Pinpoint the cell where the given text exists, returning its [x, y] midpoint coordinate. 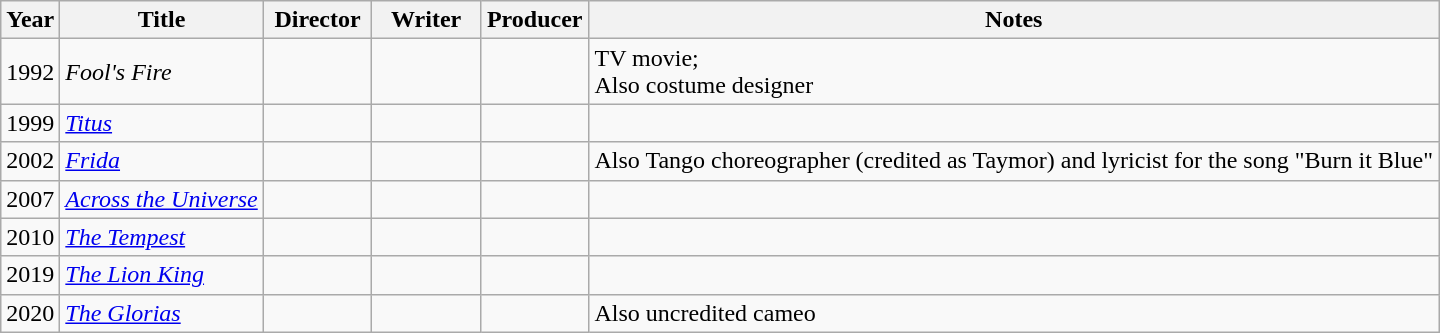
Also Tango choreographer (credited as Taymor) and lyricist for the song "Burn it Blue" [1014, 161]
Writer [426, 20]
Fool's Fire [162, 72]
Frida [162, 161]
Across the Universe [162, 199]
1999 [30, 123]
2010 [30, 237]
2019 [30, 275]
1992 [30, 72]
Year [30, 20]
Notes [1014, 20]
TV movie;Also costume designer [1014, 72]
Producer [534, 20]
The Tempest [162, 237]
Director [318, 20]
2002 [30, 161]
2007 [30, 199]
Titus [162, 123]
Title [162, 20]
Also uncredited cameo [1014, 313]
2020 [30, 313]
The Lion King [162, 275]
The Glorias [162, 313]
